Return [X, Y] of the center of cell containing provided text 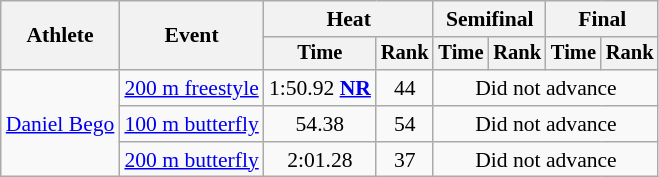
Semifinal [489, 19]
200 m freestyle [191, 88]
Daniel Bego [60, 124]
Event [191, 36]
Final [602, 19]
Athlete [60, 36]
44 [405, 88]
Heat [349, 19]
100 m butterfly [191, 124]
1:50.92 NR [320, 88]
54.38 [320, 124]
54 [405, 124]
